Provide the (X, Y) coordinate of the cell's center where the given text is located.  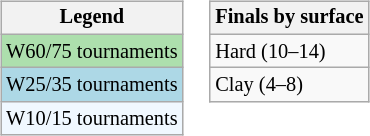
Finals by surface (289, 18)
Clay (4–8) (289, 85)
W10/15 tournaments (92, 119)
Hard (10–14) (289, 51)
Legend (92, 18)
W25/35 tournaments (92, 85)
W60/75 tournaments (92, 51)
